Find where the given text appears and provide that cell's center as (x, y) coordinate. 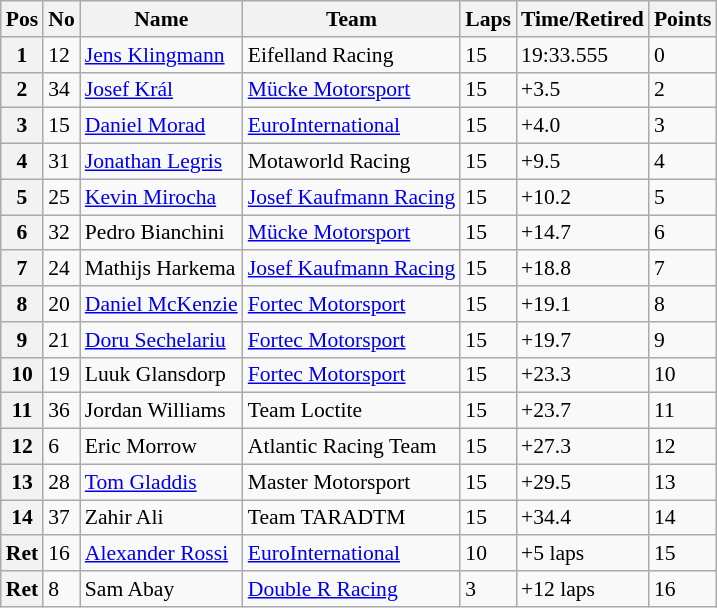
Luuk Glansdorp (162, 375)
+18.8 (582, 269)
+14.7 (582, 233)
+27.3 (582, 447)
24 (62, 269)
19:33.555 (582, 55)
Double R Racing (352, 589)
Jonathan Legris (162, 162)
Points (683, 19)
36 (62, 411)
31 (62, 162)
19 (62, 375)
Mathijs Harkema (162, 269)
+12 laps (582, 589)
Atlantic Racing Team (352, 447)
Zahir Ali (162, 518)
+19.7 (582, 340)
34 (62, 90)
+4.0 (582, 126)
Master Motorsport (352, 482)
Tom Gladdis (162, 482)
37 (62, 518)
Jordan Williams (162, 411)
Alexander Rossi (162, 554)
+3.5 (582, 90)
+19.1 (582, 304)
20 (62, 304)
+29.5 (582, 482)
Kevin Mirocha (162, 197)
Motaworld Racing (352, 162)
Eric Morrow (162, 447)
+5 laps (582, 554)
+10.2 (582, 197)
Team (352, 19)
Laps (488, 19)
+34.4 (582, 518)
Doru Sechelariu (162, 340)
+23.3 (582, 375)
Josef Král (162, 90)
+9.5 (582, 162)
Daniel McKenzie (162, 304)
Eifelland Racing (352, 55)
Sam Abay (162, 589)
Daniel Morad (162, 126)
Team TARADTM (352, 518)
Jens Klingmann (162, 55)
Pos (22, 19)
1 (22, 55)
25 (62, 197)
Time/Retired (582, 19)
Pedro Bianchini (162, 233)
+23.7 (582, 411)
Name (162, 19)
No (62, 19)
21 (62, 340)
0 (683, 55)
32 (62, 233)
Team Loctite (352, 411)
28 (62, 482)
